Pinpoint the cell where the given text exists, returning its (x, y) midpoint coordinate. 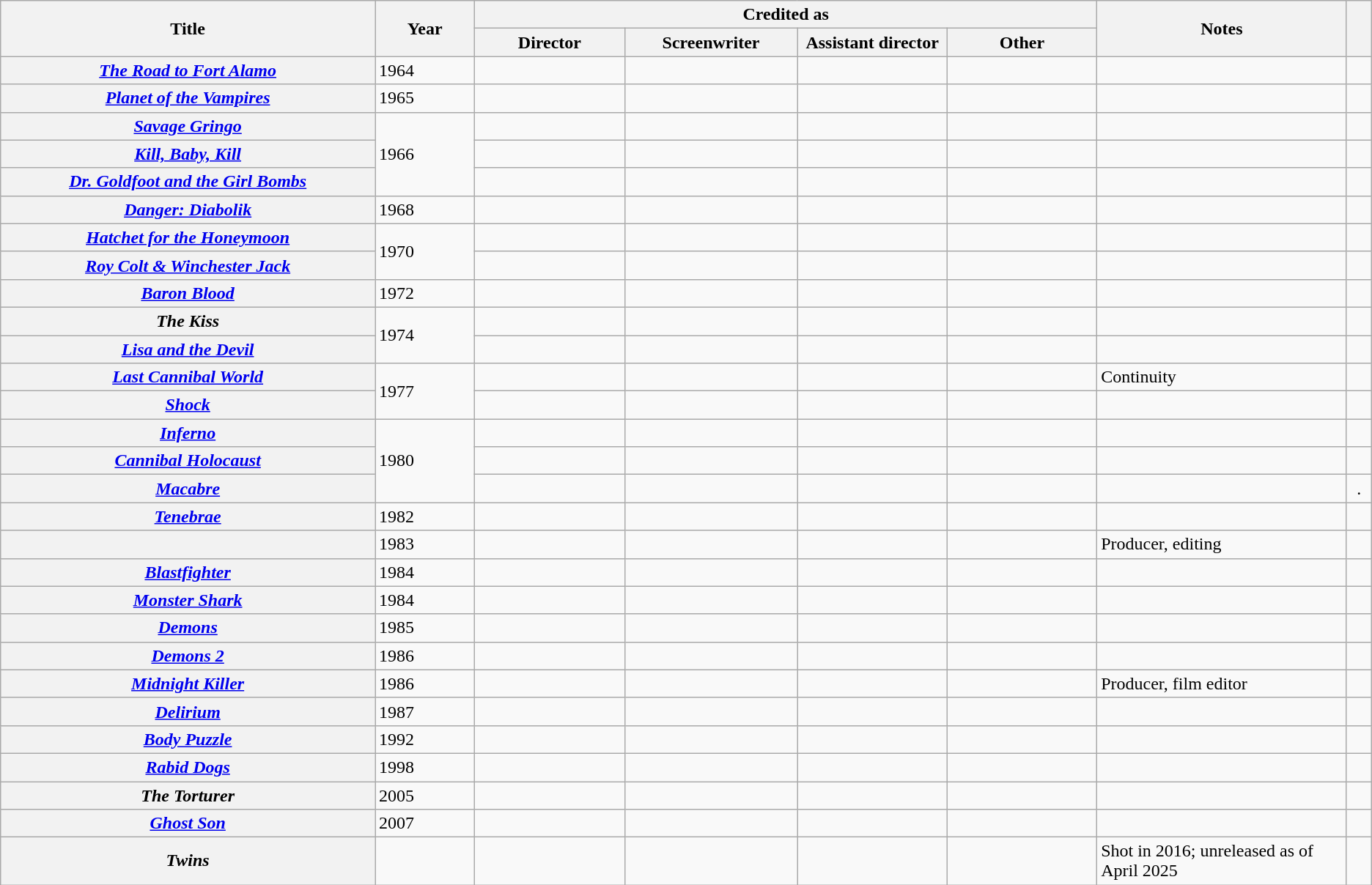
2005 (425, 795)
. (1359, 489)
Credited as (786, 15)
1977 (425, 391)
Demons 2 (188, 656)
Macabre (188, 489)
Director (550, 42)
Continuity (1222, 377)
Shock (188, 405)
Blastfighter (188, 572)
The Kiss (188, 321)
Assistant director (872, 42)
1992 (425, 739)
Savage Gringo (188, 126)
Kill, Baby, Kill (188, 154)
Delirium (188, 711)
Danger: Diabolik (188, 210)
1987 (425, 711)
1974 (425, 335)
Other (1022, 42)
Midnight Killer (188, 684)
Cannibal Holocaust (188, 461)
1965 (425, 98)
Year (425, 29)
1982 (425, 516)
Tenebrae (188, 516)
2007 (425, 823)
Hatchet for the Honeymoon (188, 237)
1985 (425, 628)
Demons (188, 628)
1970 (425, 251)
The Road to Fort Alamo (188, 70)
Body Puzzle (188, 739)
Rabid Dogs (188, 767)
1998 (425, 767)
The Torturer (188, 795)
Shot in 2016; unreleased as of April 2025 (1222, 862)
1983 (425, 544)
1968 (425, 210)
1966 (425, 154)
Producer, film editor (1222, 684)
Twins (188, 862)
Producer, editing (1222, 544)
Roy Colt & Winchester Jack (188, 265)
Lisa and the Devil (188, 349)
Ghost Son (188, 823)
1980 (425, 461)
Title (188, 29)
Baron Blood (188, 293)
Screenwriter (711, 42)
1972 (425, 293)
1964 (425, 70)
Dr. Goldfoot and the Girl Bombs (188, 182)
Notes (1222, 29)
Planet of the Vampires (188, 98)
Monster Shark (188, 600)
Last Cannibal World (188, 377)
Inferno (188, 433)
